Search for the cell housing the specified text and yield its [x, y] center coordinate. 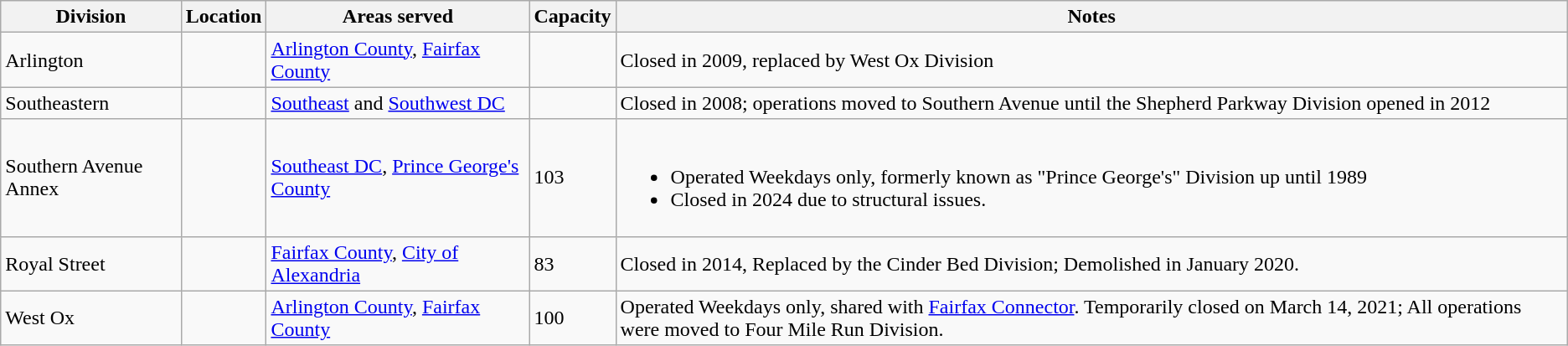
Location [224, 17]
Closed in 2008; operations moved to Southern Avenue until the Shepherd Parkway Division opened in 2012 [1091, 103]
Southeastern [90, 103]
Closed in 2009, replaced by West Ox Division [1091, 60]
Southern Avenue Annex [90, 178]
Notes [1091, 17]
Capacity [573, 17]
West Ox [90, 318]
83 [573, 263]
Fairfax County, City of Alexandria [398, 263]
Arlington [90, 60]
103 [573, 178]
Operated Weekdays only, formerly known as "Prince George's" Division up until 1989Closed in 2024 due to structural issues. [1091, 178]
Areas served [398, 17]
100 [573, 318]
Royal Street [90, 263]
Southeast and Southwest DC [398, 103]
Operated Weekdays only, shared with Fairfax Connector. Temporarily closed on March 14, 2021; All operations were moved to Four Mile Run Division. [1091, 318]
Southeast DC, Prince George's County [398, 178]
Division [90, 17]
Closed in 2014, Replaced by the Cinder Bed Division; Demolished in January 2020. [1091, 263]
